From the cell containing the given text, extract its center point as [x, y] coordinate. 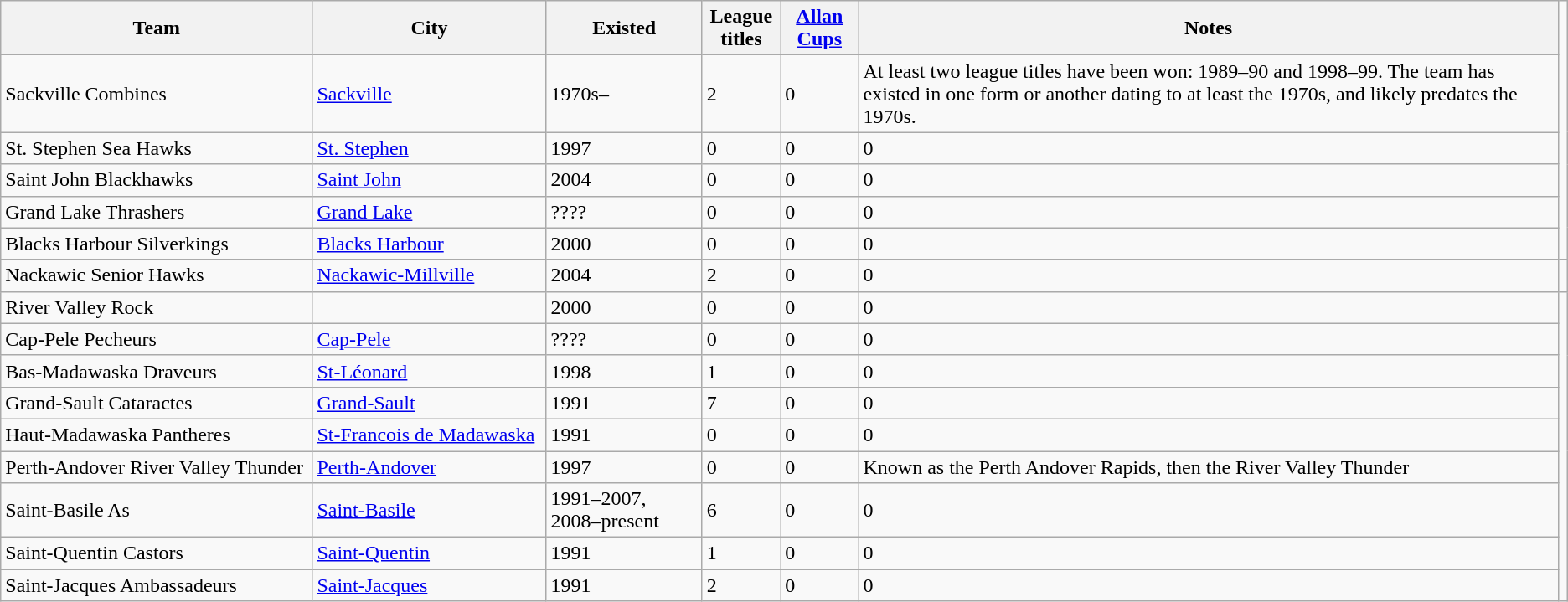
St. Stephen Sea Hawks [157, 148]
Cap-Pele [429, 339]
League titles [740, 28]
Blacks Harbour Silverkings [157, 244]
Saint-Jacques [429, 585]
Saint-Quentin Castors [157, 553]
St. Stephen [429, 148]
River Valley Rock [157, 307]
Haut-Madawaska Pantheres [157, 435]
Bas-Madawaska Draveurs [157, 371]
City [429, 28]
Sackville Combines [157, 94]
Notes [1208, 28]
Saint-Basile [429, 511]
St-Léonard [429, 371]
Allan Cups [819, 28]
Saint John Blackhawks [157, 180]
Saint John [429, 180]
Saint-Jacques Ambassadeurs [157, 585]
7 [740, 403]
Nackawic-Millville [429, 275]
Cap-Pele Pecheurs [157, 339]
Existed [624, 28]
St-Francois de Madawaska [429, 435]
1970s– [624, 94]
Blacks Harbour [429, 244]
Grand-Sault [429, 403]
Perth-Andover [429, 466]
6 [740, 511]
Sackville [429, 94]
Saint-Basile As [157, 511]
1998 [624, 371]
Grand Lake [429, 212]
Saint-Quentin [429, 553]
Nackawic Senior Hawks [157, 275]
Known as the Perth Andover Rapids, then the River Valley Thunder [1208, 466]
Grand-Sault Cataractes [157, 403]
Perth-Andover River Valley Thunder [157, 466]
Team [157, 28]
Grand Lake Thrashers [157, 212]
1991–2007, 2008–present [624, 511]
